Identify which cell holds the provided text, then report its [x, y] central coordinate. 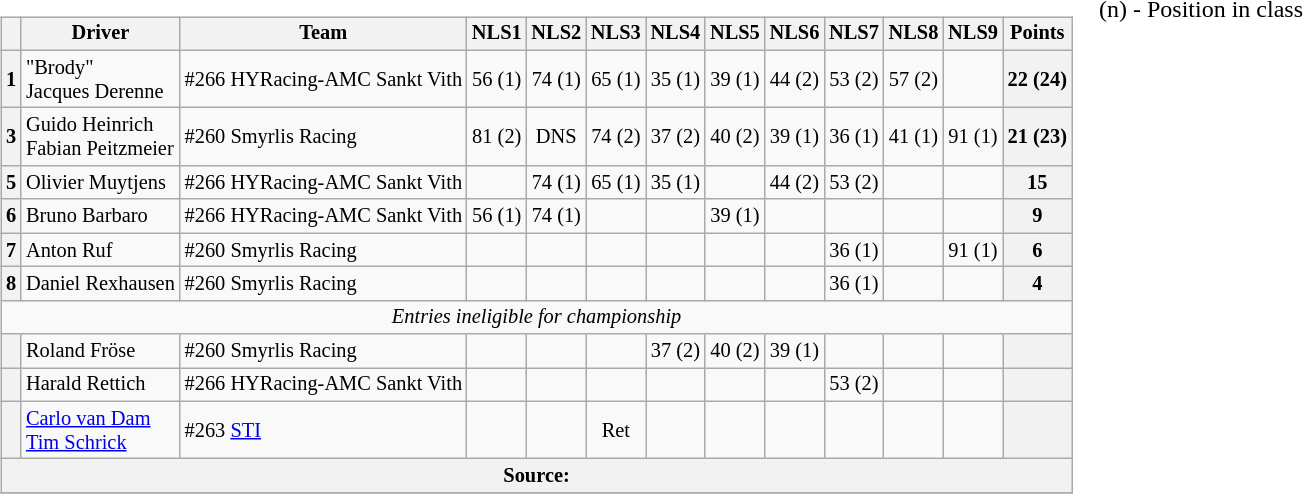
15 [1038, 183]
Team [324, 34]
81 (2) [497, 137]
NLS9 [973, 34]
74 (2) [616, 137]
Harald Rettich [100, 385]
8 [11, 284]
3 [11, 137]
Ret [616, 430]
41 (1) [914, 137]
"Brody" Jacques Derenne [100, 79]
DNS [557, 137]
1 [11, 79]
21 (23) [1038, 137]
NLS7 [854, 34]
22 (24) [1038, 79]
4 [1038, 284]
NLS6 [795, 34]
Carlo van Dam Tim Schrick [100, 430]
NLS5 [735, 34]
Source: [536, 476]
9 [1038, 216]
NLS3 [616, 34]
#263 STI [324, 430]
57 (2) [914, 79]
Guido Heinrich Fabian Peitzmeier [100, 137]
7 [11, 250]
Entries ineligible for championship [536, 317]
NLS4 [676, 34]
NLS8 [914, 34]
Bruno Barbaro [100, 216]
5 [11, 183]
Olivier Muytjens [100, 183]
Anton Ruf [100, 250]
NLS1 [497, 34]
Roland Fröse [100, 351]
Points [1038, 34]
NLS2 [557, 34]
Driver [100, 34]
Daniel Rexhausen [100, 284]
